For the text-containing cell, return its midpoint in (x, y) coordinate format. 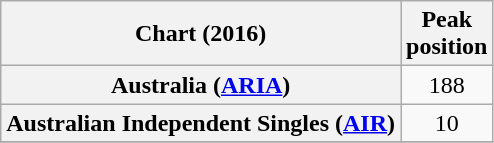
10 (447, 123)
Australia (ARIA) (201, 85)
Peakposition (447, 34)
Chart (2016) (201, 34)
Australian Independent Singles (AIR) (201, 123)
188 (447, 85)
